Locate the cell with the specified text and output its [x, y] center coordinate. 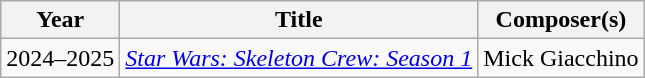
Star Wars: Skeleton Crew: Season 1 [299, 58]
Composer(s) [561, 20]
Mick Giacchino [561, 58]
Title [299, 20]
2024–2025 [60, 58]
Year [60, 20]
